Extract the (x, y) coordinate from the center of the cell holding the provided text.  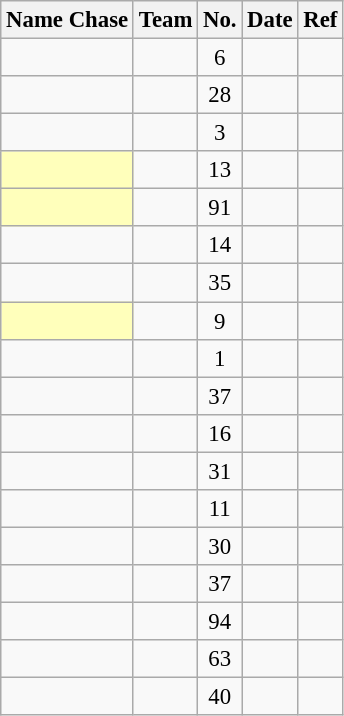
9 (220, 321)
31 (220, 471)
Date (270, 20)
Name Chase (68, 20)
Team (165, 20)
13 (220, 170)
6 (220, 58)
28 (220, 95)
91 (220, 208)
3 (220, 133)
1 (220, 358)
35 (220, 283)
14 (220, 245)
40 (220, 697)
16 (220, 433)
11 (220, 509)
63 (220, 659)
No. (220, 20)
30 (220, 546)
Ref (320, 20)
94 (220, 621)
